For the text-containing cell, return its midpoint in [x, y] coordinate format. 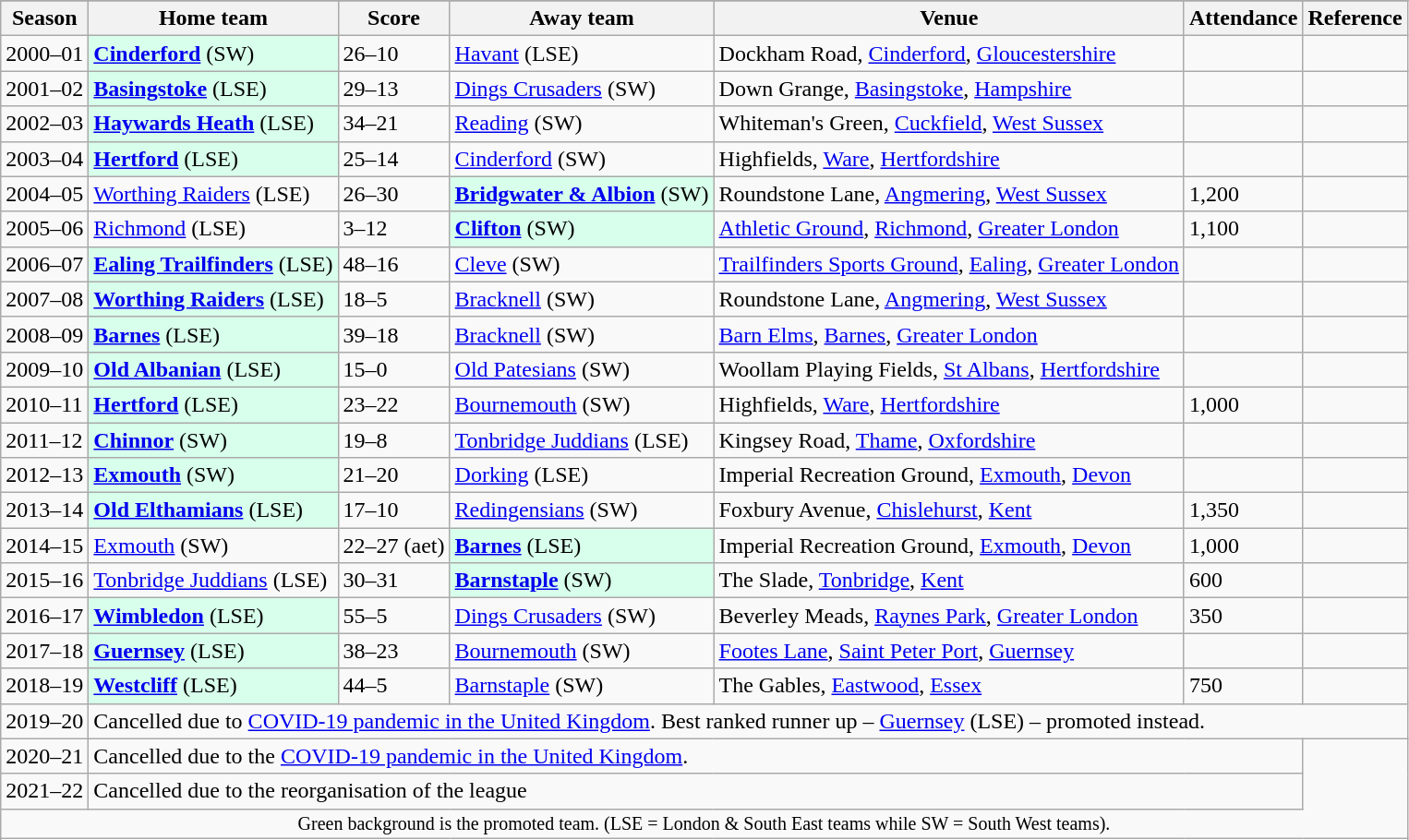
2000–01 [44, 54]
2010–11 [44, 404]
1,100 [1243, 229]
Home team [213, 18]
Richmond (LSE) [213, 229]
Westcliff (LSE) [213, 686]
Score [393, 18]
The Gables, Eastwood, Essex [949, 686]
2012–13 [44, 475]
Reading (SW) [582, 124]
2002–03 [44, 124]
1,350 [1243, 510]
39–18 [393, 334]
15–0 [393, 369]
Wimbledon (LSE) [213, 616]
2019–20 [44, 721]
2016–17 [44, 616]
2003–04 [44, 159]
2007–08 [44, 299]
48–16 [393, 264]
2004–05 [44, 194]
2001–02 [44, 89]
Trailfinders Sports Ground, Ealing, Greater London [949, 264]
1,200 [1243, 194]
Old Elthamians (LSE) [213, 510]
Cleve (SW) [582, 264]
Dockham Road, Cinderford, Gloucestershire [949, 54]
Down Grange, Basingstoke, Hampshire [949, 89]
Haywards Heath (LSE) [213, 124]
Green background is the promoted team. (LSE = London & South East teams while SW = South West teams). [704, 823]
350 [1243, 616]
2015–16 [44, 581]
55–5 [393, 616]
2005–06 [44, 229]
29–13 [393, 89]
The Slade, Tonbridge, Kent [949, 581]
34–21 [393, 124]
2006–07 [44, 264]
Footes Lane, Saint Peter Port, Guernsey [949, 651]
Attendance [1243, 18]
44–5 [393, 686]
Chinnor (SW) [213, 440]
Ealing Trailfinders (LSE) [213, 264]
19–8 [393, 440]
Athletic Ground, Richmond, Greater London [949, 229]
Cancelled due to the COVID-19 pandemic in the United Kingdom. [696, 756]
18–5 [393, 299]
17–10 [393, 510]
600 [1243, 581]
2021–22 [44, 791]
Dorking (LSE) [582, 475]
Beverley Meads, Raynes Park, Greater London [949, 616]
22–27 (aet) [393, 546]
38–23 [393, 651]
Clifton (SW) [582, 229]
2017–18 [44, 651]
Old Albanian (LSE) [213, 369]
Redingensians (SW) [582, 510]
Havant (LSE) [582, 54]
750 [1243, 686]
2018–19 [44, 686]
Cancelled due to COVID-19 pandemic in the United Kingdom. Best ranked runner up – Guernsey (LSE) – promoted instead. [748, 721]
2011–12 [44, 440]
Whiteman's Green, Cuckfield, West Sussex [949, 124]
26–10 [393, 54]
Reference [1355, 18]
23–22 [393, 404]
Barn Elms, Barnes, Greater London [949, 334]
2013–14 [44, 510]
26–30 [393, 194]
Woollam Playing Fields, St Albans, Hertfordshire [949, 369]
Guernsey (LSE) [213, 651]
Cancelled due to the reorganisation of the league [696, 791]
2009–10 [44, 369]
2008–09 [44, 334]
Bridgwater & Albion (SW) [582, 194]
21–20 [393, 475]
Venue [949, 18]
2020–21 [44, 756]
30–31 [393, 581]
Old Patesians (SW) [582, 369]
Away team [582, 18]
Season [44, 18]
3–12 [393, 229]
25–14 [393, 159]
Foxbury Avenue, Chislehurst, Kent [949, 510]
2014–15 [44, 546]
Kingsey Road, Thame, Oxfordshire [949, 440]
Basingstoke (LSE) [213, 89]
